Determine the [x, y] coordinate at the center of the cell enclosing the given text.  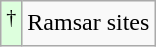
Ramsar sites [88, 24]
† [12, 24]
